Return [x, y] of the center of cell containing provided text 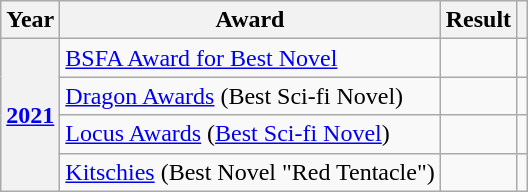
BSFA Award for Best Novel [250, 58]
Locus Awards (Best Sci-fi Novel) [250, 134]
Kitschies (Best Novel "Red Tentacle") [250, 172]
Year [30, 20]
Award [250, 20]
Result [478, 20]
2021 [30, 115]
Dragon Awards (Best Sci-fi Novel) [250, 96]
